Provide the (x, y) coordinate of the cell's center where the given text is located.  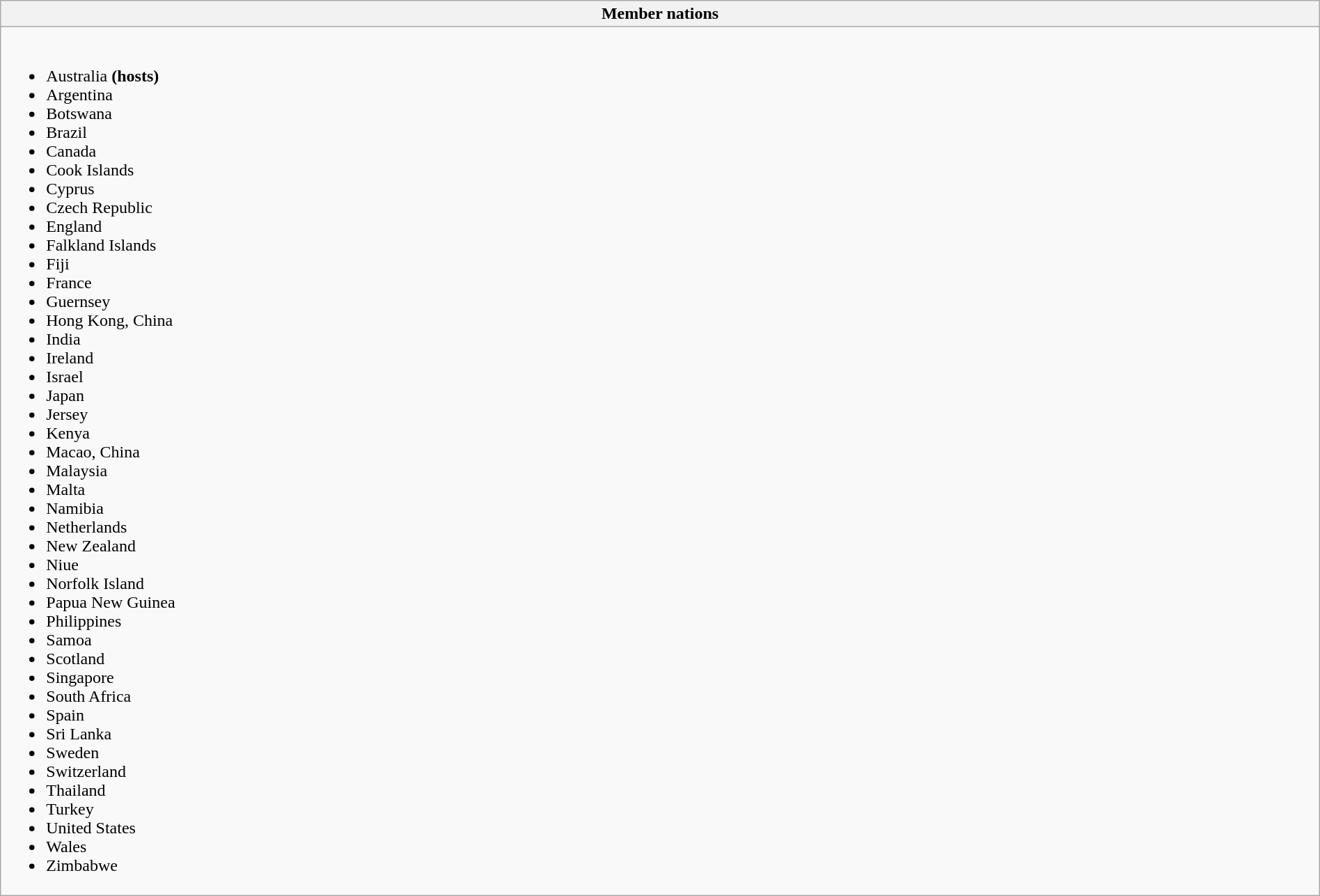
Member nations (660, 14)
